Return [x, y] of the center of cell containing provided text 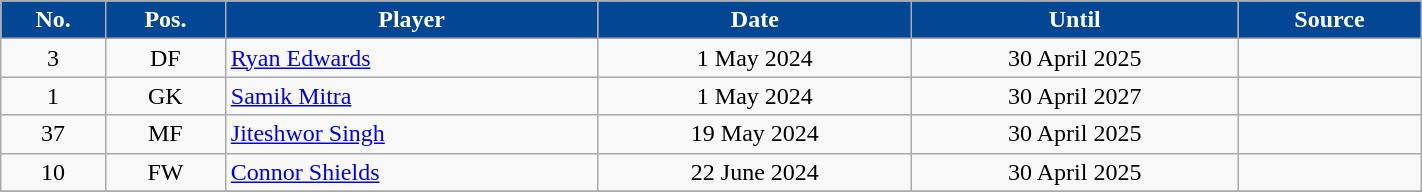
Player [412, 20]
FW [165, 172]
37 [54, 134]
MF [165, 134]
Source [1330, 20]
GK [165, 96]
Jiteshwor Singh [412, 134]
19 May 2024 [755, 134]
Ryan Edwards [412, 58]
Until [1075, 20]
Date [755, 20]
30 April 2027 [1075, 96]
22 June 2024 [755, 172]
3 [54, 58]
1 [54, 96]
Pos. [165, 20]
Samik Mitra [412, 96]
DF [165, 58]
10 [54, 172]
No. [54, 20]
Connor Shields [412, 172]
